Pinpoint the cell where the given text exists, returning its [X, Y] midpoint coordinate. 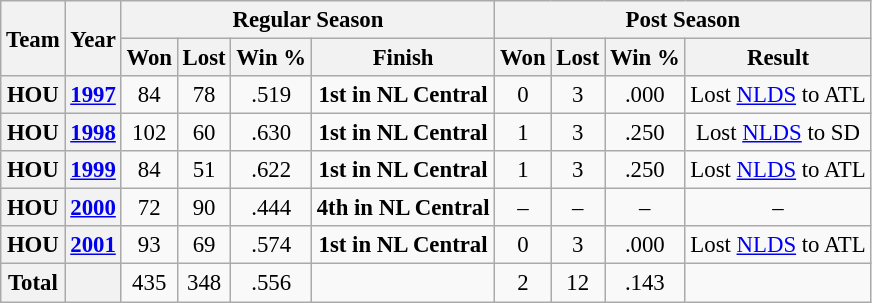
Lost NLDS to SD [778, 133]
51 [204, 170]
78 [204, 95]
12 [578, 283]
60 [204, 133]
.519 [271, 95]
.143 [645, 283]
69 [204, 245]
348 [204, 283]
Finish [402, 58]
1997 [93, 95]
2 [523, 283]
435 [149, 283]
1999 [93, 170]
72 [149, 208]
.622 [271, 170]
Result [778, 58]
Team [33, 38]
2000 [93, 208]
.556 [271, 283]
Year [93, 38]
.444 [271, 208]
1998 [93, 133]
.574 [271, 245]
2001 [93, 245]
Post Season [683, 20]
90 [204, 208]
102 [149, 133]
Total [33, 283]
Regular Season [308, 20]
4th in NL Central [402, 208]
93 [149, 245]
.630 [271, 133]
